For the text-containing cell, return its midpoint in (X, Y) coordinate format. 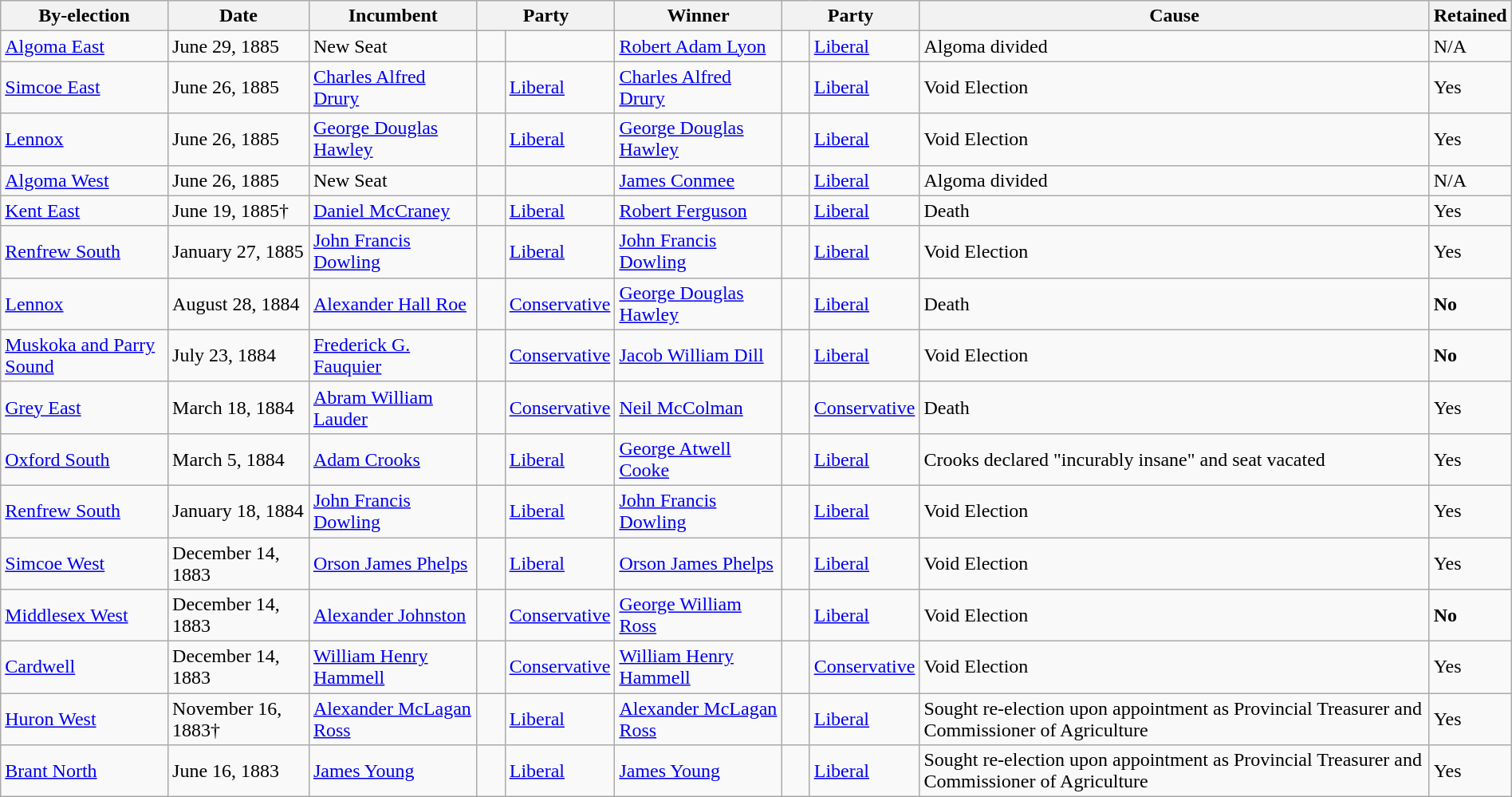
June 29, 1885 (239, 46)
Algoma West (85, 180)
Brant North (85, 771)
Kent East (85, 211)
Muskoka and Parry Sound (85, 356)
Date (239, 16)
July 23, 1884 (239, 356)
March 18, 1884 (239, 407)
Simcoe East (85, 88)
January 18, 1884 (239, 511)
June 16, 1883 (239, 771)
August 28, 1884 (239, 303)
June 19, 1885† (239, 211)
November 16, 1883† (239, 720)
George Atwell Cooke (699, 460)
Oxford South (85, 460)
Cardwell (85, 667)
Alexander Hall Roe (392, 303)
Simcoe West (85, 563)
Cause (1174, 16)
Frederick G. Fauquier (392, 356)
Grey East (85, 407)
Retained (1471, 16)
By-election (85, 16)
Neil McColman (699, 407)
Winner (699, 16)
Daniel McCraney (392, 211)
March 5, 1884 (239, 460)
Incumbent (392, 16)
Robert Ferguson (699, 211)
Algoma East (85, 46)
Robert Adam Lyon (699, 46)
James Conmee (699, 180)
January 27, 1885 (239, 252)
Jacob William Dill (699, 356)
Middlesex West (85, 616)
Adam Crooks (392, 460)
Abram William Lauder (392, 407)
Huron West (85, 720)
George William Ross (699, 616)
Alexander Johnston (392, 616)
Crooks declared "incurably insane" and seat vacated (1174, 460)
